Provide the (X, Y) coordinate of the cell's center where the given text is located.  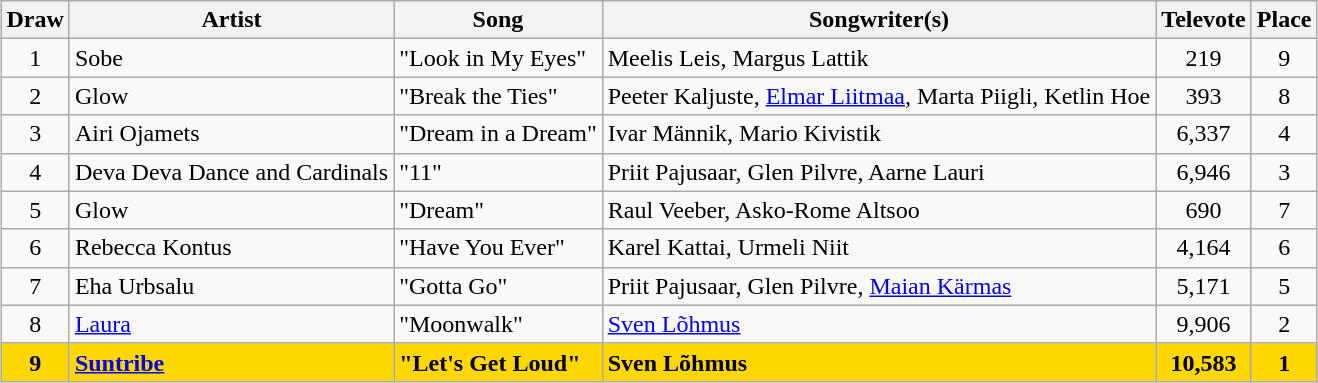
Draw (35, 20)
"Moonwalk" (498, 324)
Ivar Männik, Mario Kivistik (879, 134)
Suntribe (231, 362)
6,946 (1204, 172)
Eha Urbsalu (231, 286)
Song (498, 20)
Meelis Leis, Margus Lattik (879, 58)
Karel Kattai, Urmeli Niit (879, 248)
Peeter Kaljuste, Elmar Liitmaa, Marta Piigli, Ketlin Hoe (879, 96)
10,583 (1204, 362)
"Dream in a Dream" (498, 134)
"Have You Ever" (498, 248)
Rebecca Kontus (231, 248)
Airi Ojamets (231, 134)
"Dream" (498, 210)
690 (1204, 210)
"Gotta Go" (498, 286)
9,906 (1204, 324)
4,164 (1204, 248)
Laura (231, 324)
"Break the Ties" (498, 96)
219 (1204, 58)
Deva Deva Dance and Cardinals (231, 172)
Raul Veeber, Asko-Rome Altsoo (879, 210)
Priit Pajusaar, Glen Pilvre, Aarne Lauri (879, 172)
"Look in My Eyes" (498, 58)
Priit Pajusaar, Glen Pilvre, Maian Kärmas (879, 286)
5,171 (1204, 286)
Songwriter(s) (879, 20)
Place (1284, 20)
Televote (1204, 20)
Artist (231, 20)
393 (1204, 96)
Sobe (231, 58)
6,337 (1204, 134)
"11" (498, 172)
"Let's Get Loud" (498, 362)
